Capture the cell that displays the provided text and extract its (x, y) central coordinate. 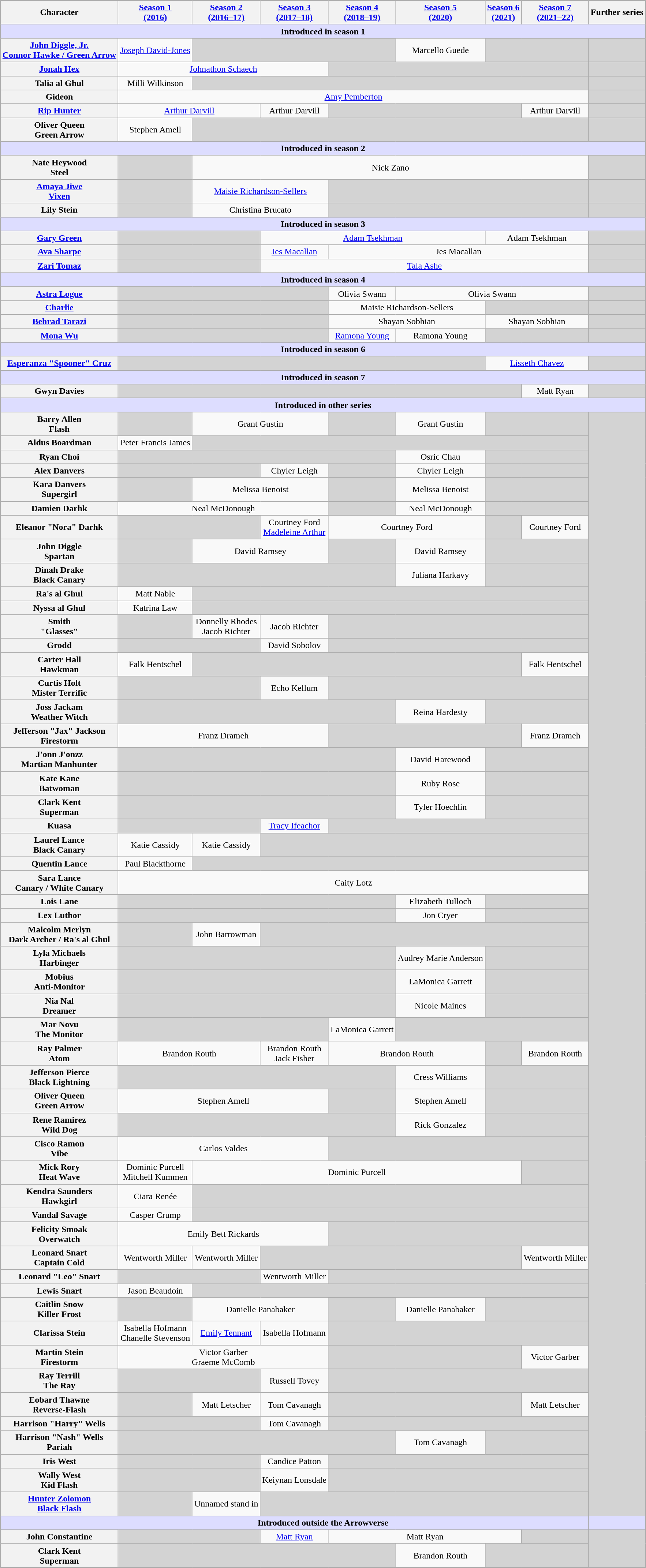
Clarissa Stein (59, 1333)
Damien Darhk (59, 508)
Rick Gonzalez (440, 1125)
Sara LanceCanary / White Canary (59, 883)
Dominic PurcellMitchell Kummen (155, 1172)
Further series (617, 12)
Joss Jackam Weather Witch (59, 712)
Isabella Hofmann (294, 1333)
Felicity SmoakOverwatch (59, 1234)
Isabella HofmannChanelle Stevenson (155, 1333)
Caitlin SnowKiller Frost (59, 1309)
Ra's al Ghul (59, 594)
Tyler Hoechlin (440, 807)
Nate HeywoodSteel (59, 168)
Reina Hardesty (440, 712)
Jason Beaudoin (155, 1291)
Nyssa al Ghul (59, 608)
Lois Lane (59, 901)
Wally WestKid Flash (59, 1480)
Mar Novu The Monitor (59, 1030)
Character (59, 12)
Ray TerrillThe Ray (59, 1381)
Kendra SaundersHawkgirl (59, 1196)
Rip Hunter (59, 111)
David Sobolov (294, 645)
Victor Garber (555, 1357)
Lily Stein (59, 210)
Harrison "Nash" Wells Pariah (59, 1442)
Dominic Purcell (357, 1172)
Season 4(2018–19) (362, 12)
Season 1(2016) (155, 12)
Season 3(2017–18) (294, 12)
Eleanor "Nora" Darhk (59, 527)
Amaya JiweVixen (59, 191)
Introduced in season 6 (323, 349)
Smith"Glasses" (59, 626)
Peter Francis James (155, 443)
Zari Tomaz (59, 266)
Nia Nal Dreamer (59, 1006)
Keiynan Lonsdale (294, 1480)
Introduced in season 7 (323, 377)
Laurel LanceBlack Canary (59, 845)
John DiggleSpartan (59, 551)
Echo Kellum (294, 688)
Jefferson Pierce Black Lightning (59, 1077)
Carlos Valdes (223, 1148)
Christina Brucato (260, 210)
Ciara Renée (155, 1196)
Gary Green (59, 238)
Milli Wilkinson (155, 83)
Donnelly RhodesJacob Richter (226, 626)
Astra Logue (59, 293)
Unnamed stand in (226, 1504)
Barry AllenFlash (59, 424)
Nick Zano (390, 168)
Kuasa (59, 826)
Katrina Law (155, 608)
Grodd (59, 645)
Nicole Maines (440, 1006)
Introduced in season 3 (323, 224)
Marcello Guede (440, 50)
Johnathon Schaech (223, 69)
Ryan Choi (59, 457)
David Harewood (440, 760)
Juliana Harkavy (440, 575)
Aldus Boardman (59, 443)
Gwyn Davies (59, 391)
Martin SteinFirestorm (59, 1357)
Clark KentSuperman (59, 807)
Lewis Snart (59, 1291)
Oliver Queen Green Arrow (59, 130)
Brandon RouthJack Fisher (294, 1053)
Behrad Tarazi (59, 321)
Introduced in season 4 (323, 280)
John Diggle, Jr.Connor Hawke / Green Arrow (59, 50)
Lex Luthor (59, 915)
Caity Lotz (354, 883)
Harrison "Harry" Wells (59, 1423)
Lyla MichaelsHarbinger (59, 958)
Introduced in season 1 (323, 31)
Malcolm MerlynDark Archer / Ra's al Ghul (59, 934)
Season 7(2021–22) (555, 12)
Russell Tovey (294, 1381)
Esperanza "Spooner" Cruz (59, 363)
Paul Blackthorne (155, 864)
Jacob Richter (294, 626)
Oliver QueenGreen Arrow (59, 1101)
Osric Chau (440, 457)
John Barrowman (226, 934)
Dinah DrakeBlack Canary (59, 575)
Gideon (59, 97)
Rene RamirezWild Dog (59, 1125)
Victor GarberGraeme McComb (223, 1357)
Ava Sharpe (59, 252)
Kate Kane Batwoman (59, 783)
Emily Tennant (226, 1333)
Jonah Hex (59, 69)
Lisseth Chavez (537, 363)
Charlie (59, 307)
Introduced in other series (323, 405)
Cress Williams (440, 1077)
Tracy Ifeachor (294, 826)
Quentin Lance (59, 864)
Mona Wu (59, 336)
Ray PalmerAtom (59, 1053)
Hunter ZolomonBlack Flash (59, 1504)
Carter HallHawkman (59, 665)
Introduced outside the Arrowverse (323, 1523)
J'onn J'onzzMartian Manhunter (59, 760)
Iris West (59, 1461)
Amy Pemberton (354, 97)
Clark Kent Superman (59, 1555)
Mick RoryHeat Wave (59, 1172)
Cisco RamonVibe (59, 1148)
Talia al Ghul (59, 83)
Introduced in season 2 (323, 149)
Casper Crump (155, 1215)
John Constantine (59, 1537)
Season 2(2016–17) (226, 12)
Candice Patton (294, 1461)
Ruby Rose (440, 783)
Season 6(2021) (503, 12)
Kara DanversSupergirl (59, 490)
Vandal Savage (59, 1215)
Jefferson "Jax" JacksonFirestorm (59, 736)
Leonard SnartCaptain Cold (59, 1257)
Leonard "Leo" Snart (59, 1276)
Season 5(2020) (440, 12)
Matt Nable (155, 594)
Emily Bett Rickards (223, 1234)
Jon Cryer (440, 915)
Mobius Anti-Monitor (59, 982)
Alex Danvers (59, 471)
Eobard ThawneReverse-Flash (59, 1404)
Audrey Marie Anderson (440, 958)
Courtney FordMadeleine Arthur (294, 527)
Joseph David-Jones (155, 50)
Elizabeth Tulloch (440, 901)
Tala Ashe (425, 266)
Curtis HoltMister Terrific (59, 688)
